From the cell containing the given text, extract its center point as [X, Y] coordinate. 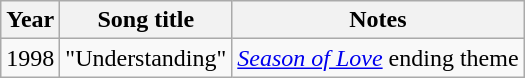
Notes [378, 20]
Song title [146, 20]
Season of Love ending theme [378, 58]
"Understanding" [146, 58]
1998 [30, 58]
Year [30, 20]
